Identify which cell holds the provided text, then report its (x, y) central coordinate. 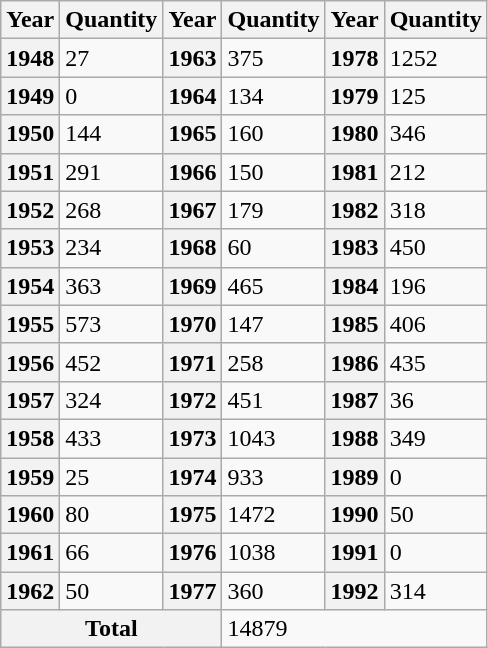
406 (436, 324)
1980 (354, 134)
346 (436, 134)
14879 (354, 629)
1962 (30, 591)
291 (112, 172)
1963 (192, 58)
1951 (30, 172)
1982 (354, 210)
318 (436, 210)
1960 (30, 515)
465 (274, 286)
1969 (192, 286)
433 (112, 438)
1975 (192, 515)
Total (112, 629)
160 (274, 134)
80 (112, 515)
1973 (192, 438)
268 (112, 210)
314 (436, 591)
1984 (354, 286)
125 (436, 96)
573 (112, 324)
1988 (354, 438)
452 (112, 362)
150 (274, 172)
179 (274, 210)
1987 (354, 400)
450 (436, 248)
1979 (354, 96)
360 (274, 591)
1971 (192, 362)
933 (274, 477)
1959 (30, 477)
324 (112, 400)
1966 (192, 172)
1968 (192, 248)
1965 (192, 134)
144 (112, 134)
1956 (30, 362)
60 (274, 248)
1958 (30, 438)
435 (436, 362)
1970 (192, 324)
1952 (30, 210)
1991 (354, 553)
147 (274, 324)
1955 (30, 324)
1950 (30, 134)
1252 (436, 58)
1949 (30, 96)
451 (274, 400)
1989 (354, 477)
258 (274, 362)
234 (112, 248)
27 (112, 58)
196 (436, 286)
1985 (354, 324)
1990 (354, 515)
1976 (192, 553)
1953 (30, 248)
1972 (192, 400)
1986 (354, 362)
363 (112, 286)
1981 (354, 172)
1978 (354, 58)
349 (436, 438)
1948 (30, 58)
1954 (30, 286)
134 (274, 96)
1961 (30, 553)
1038 (274, 553)
1472 (274, 515)
212 (436, 172)
375 (274, 58)
1957 (30, 400)
66 (112, 553)
1974 (192, 477)
1977 (192, 591)
36 (436, 400)
1967 (192, 210)
1983 (354, 248)
1992 (354, 591)
1043 (274, 438)
1964 (192, 96)
25 (112, 477)
